Return (X, Y) of the center of cell containing provided text 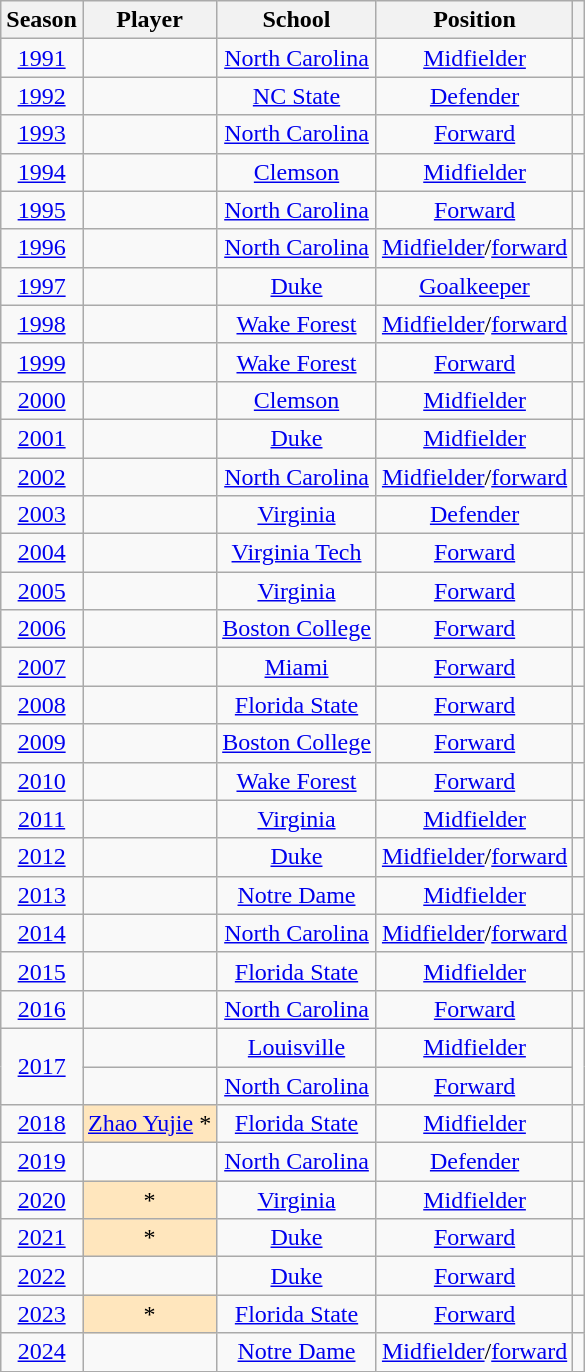
2019 (42, 1162)
2007 (42, 667)
Louisville (297, 1047)
2002 (42, 477)
2020 (42, 1200)
2008 (42, 705)
2021 (42, 1238)
1998 (42, 324)
2000 (42, 400)
Goalkeeper (474, 286)
Virginia Tech (297, 553)
2023 (42, 1314)
2005 (42, 591)
2011 (42, 819)
2012 (42, 857)
Miami (297, 667)
2001 (42, 438)
2003 (42, 515)
Player (149, 20)
2017 (42, 1066)
2024 (42, 1352)
2004 (42, 553)
1997 (42, 286)
Position (474, 20)
2006 (42, 629)
1995 (42, 210)
1999 (42, 362)
Zhao Yujie * (149, 1124)
2015 (42, 971)
2018 (42, 1124)
NC State (297, 96)
2022 (42, 1276)
1996 (42, 248)
2014 (42, 933)
Season (42, 20)
1992 (42, 96)
2016 (42, 1009)
School (297, 20)
2009 (42, 743)
2013 (42, 895)
1991 (42, 58)
1993 (42, 134)
1994 (42, 172)
2010 (42, 781)
